Output the (x, y) coordinate of the center of the cell containing the given text.  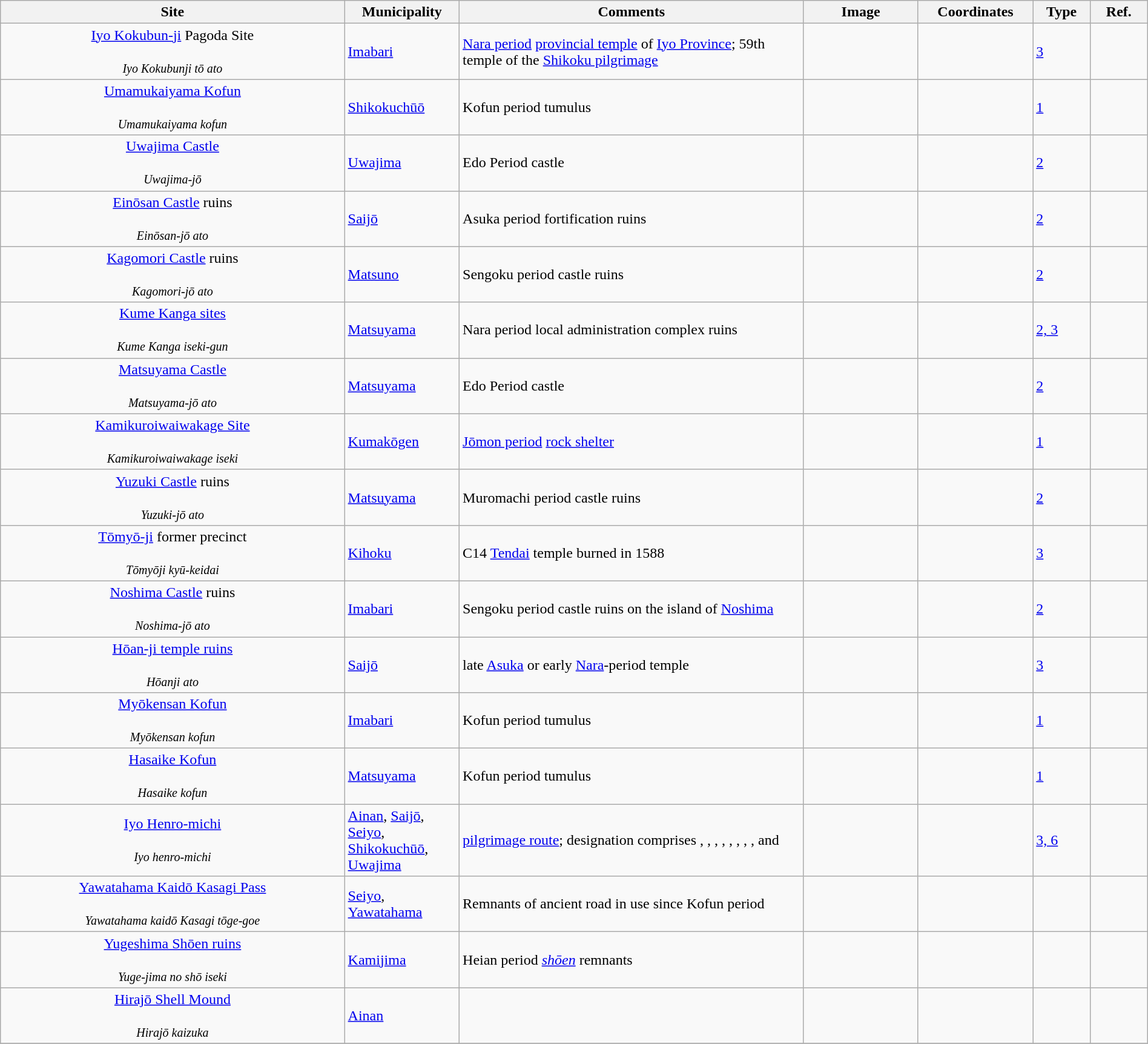
Asuka period fortification ruins (632, 219)
Ainan, Saijō, Seiyo, Shikokuchūō, Uwajima (402, 841)
Matsuyama CastleMatsuyama-jō ato (173, 386)
C14 Tendai temple burned in 1588 (632, 553)
Remnants of ancient road in use since Kofun period (632, 904)
Kumakōgen (402, 441)
Municipality (402, 12)
Uwajima CastleUwajima-jō (173, 163)
Hasaike KofunHasaike kofun (173, 776)
Ref. (1119, 12)
Hōan-ji temple ruinsHōanji ato (173, 665)
Coordinates (975, 12)
Kume Kanga sitesKume Kanga iseki-gun (173, 330)
Uwajima (402, 163)
Iyo Henro-michiIyo henro-michi (173, 841)
Umamukaiyama KofunUmamukaiyama kofun (173, 107)
Nara period provincial temple of Iyo Province; 59th temple of the Shikoku pilgrimage (632, 51)
Einōsan Castle ruinsEinōsan-jō ato (173, 219)
Kihoku (402, 553)
Nara period local administration complex ruins (632, 330)
Tōmyō-ji former precinctTōmyōji kyū-keidai (173, 553)
Iyo Kokubun-ji Pagoda SiteIyo Kokubunji tō ato (173, 51)
Yugeshima Shōen ruinsYuge-jima no shō iseki (173, 960)
Seiyo, Yawatahama (402, 904)
Kamijima (402, 960)
Kagomori Castle ruinsKagomori-jō ato (173, 274)
Kamikuroiwaiwakage SiteKamikuroiwaiwakage iseki (173, 441)
Myōkensan KofunMyōkensan kofun (173, 721)
pilgrimage route; designation comprises , , , , , , , , and (632, 841)
Noshima Castle ruinsNoshima-jō ato (173, 609)
late Asuka or early Nara-period temple (632, 665)
2, 3 (1062, 330)
Site (173, 12)
Matsuno (402, 274)
Sengoku period castle ruins (632, 274)
Type (1062, 12)
Hirajō Shell MoundHirajō kaizuka (173, 1016)
Shikokuchūō (402, 107)
Comments (632, 12)
Heian period shōen remnants (632, 960)
Sengoku period castle ruins on the island of Noshima (632, 609)
Muromachi period castle ruins (632, 497)
3, 6 (1062, 841)
Jōmon period rock shelter (632, 441)
Image (861, 12)
Ainan (402, 1016)
Yuzuki Castle ruinsYuzuki-jō ato (173, 497)
Yawatahama Kaidō Kasagi PassYawatahama kaidō Kasagi tōge-goe (173, 904)
